Identify which cell holds the provided text, then report its (x, y) central coordinate. 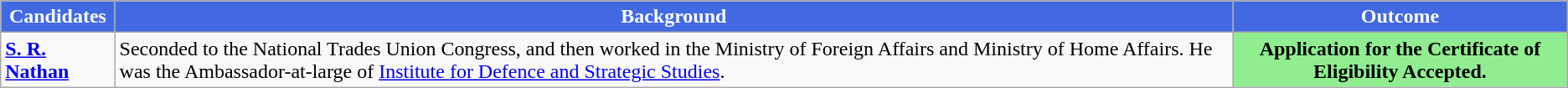
S. R. Nathan (58, 60)
Candidates (58, 17)
Background (673, 17)
Application for the Certificate of Eligibility Accepted. (1400, 60)
Outcome (1400, 17)
